Return the (X, Y) coordinate for the center point of the cell that contains the specified text.  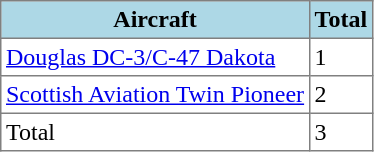
Aircraft (156, 20)
Douglas DC-3/C-47 Dakota (156, 57)
3 (340, 132)
1 (340, 57)
Scottish Aviation Twin Pioneer (156, 95)
2 (340, 95)
